Provide the (X, Y) coordinate of the cell's center where the given text is located.  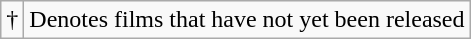
Denotes films that have not yet been released (247, 20)
† (12, 20)
